Scan for the cell matching the given text and deliver its [x, y] coordinate at center. 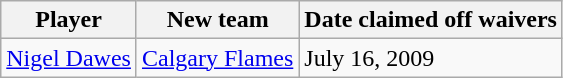
Nigel Dawes [69, 58]
Calgary Flames [217, 58]
Player [69, 20]
July 16, 2009 [431, 58]
New team [217, 20]
Date claimed off waivers [431, 20]
